Search for the cell housing the specified text and yield its [X, Y] center coordinate. 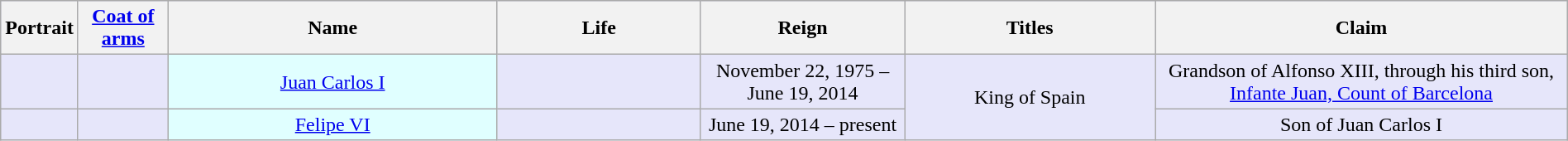
Titles [1030, 28]
Coat of arms [122, 28]
Portrait [40, 28]
Reign [802, 28]
Life [599, 28]
Juan Carlos I [332, 81]
November 22, 1975 – June 19, 2014 [802, 81]
Son of Juan Carlos I [1361, 124]
Grandson of Alfonso XIII, through his third son, Infante Juan, Count of Barcelona [1361, 81]
Claim [1361, 28]
Name [332, 28]
June 19, 2014 – present [802, 124]
Felipe VI [332, 124]
King of Spain [1030, 98]
